Pinpoint the cell where the given text exists, returning its (x, y) midpoint coordinate. 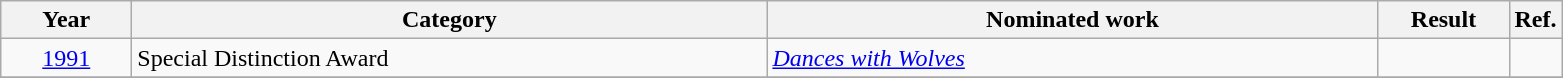
Nominated work (1072, 20)
Category (450, 20)
Ref. (1536, 20)
Result (1444, 20)
Year (66, 20)
Special Distinction Award (450, 58)
Dances with Wolves (1072, 58)
1991 (66, 58)
